Locate the cell with the specified text and output its [x, y] center coordinate. 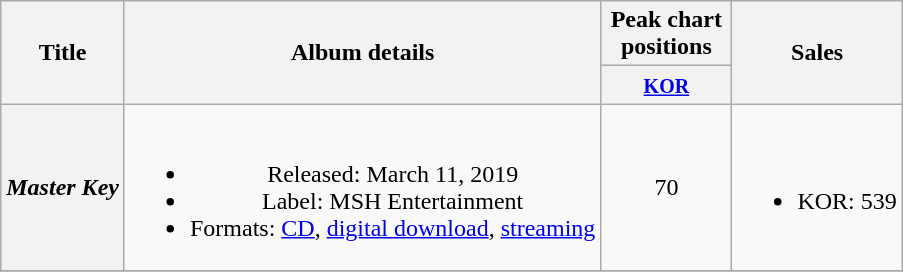
KOR [666, 85]
KOR: 539 [817, 188]
Sales [817, 52]
Peak chart positions [666, 34]
Album details [362, 52]
Released: March 11, 2019Label: MSH EntertainmentFormats: CD, digital download, streaming [362, 188]
Title [63, 52]
70 [666, 188]
Master Key [63, 188]
